Detect which cell encompasses the target text, then output its (X, Y) center coordinate. 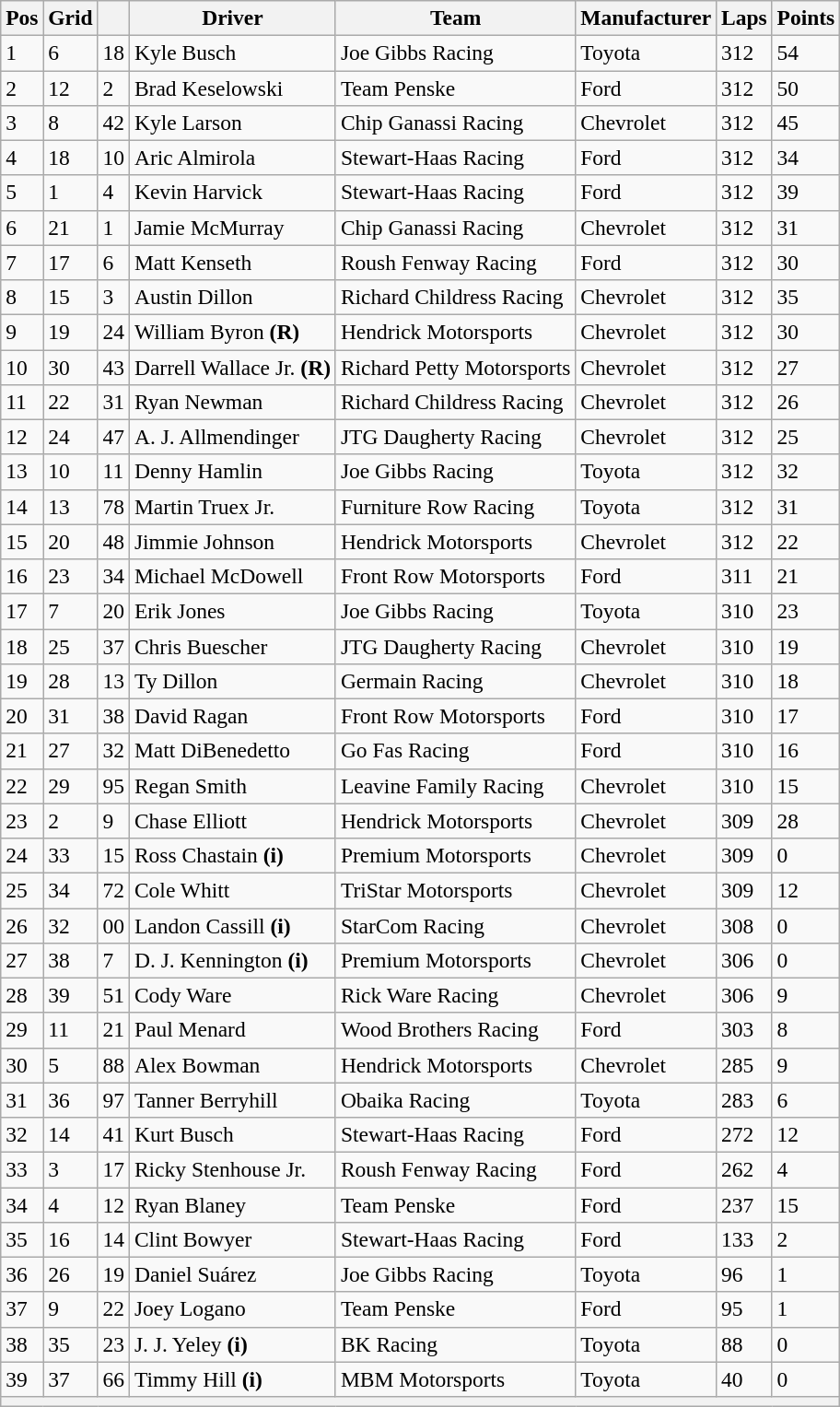
00 (113, 925)
78 (113, 507)
StarCom Racing (455, 925)
54 (806, 53)
Chris Buescher (232, 646)
Michael McDowell (232, 576)
Brad Keselowski (232, 88)
43 (113, 367)
51 (113, 995)
Daniel Suárez (232, 1274)
40 (744, 1379)
Austin Dillon (232, 297)
262 (744, 1169)
97 (113, 1100)
50 (806, 88)
J. J. Yeley (i) (232, 1344)
Kyle Larson (232, 123)
47 (113, 437)
Wood Brothers Racing (455, 1030)
285 (744, 1065)
Cody Ware (232, 995)
Cole Whitt (232, 890)
Ryan Blaney (232, 1204)
237 (744, 1204)
Driver (232, 18)
Leavine Family Racing (455, 786)
Timmy Hill (i) (232, 1379)
Ty Dillon (232, 681)
Aric Almirola (232, 158)
BK Racing (455, 1344)
Richard Petty Motorsports (455, 367)
Germain Racing (455, 681)
Team (455, 18)
Jamie McMurray (232, 228)
48 (113, 542)
Grid (70, 18)
Joey Logano (232, 1309)
D. J. Kennington (i) (232, 960)
45 (806, 123)
Kyle Busch (232, 53)
42 (113, 123)
Rick Ware Racing (455, 995)
Martin Truex Jr. (232, 507)
Furniture Row Racing (455, 507)
Paul Menard (232, 1030)
Ross Chastain (i) (232, 855)
Jimmie Johnson (232, 542)
311 (744, 576)
308 (744, 925)
David Ragan (232, 716)
Manufacturer (647, 18)
Ryan Newman (232, 402)
Points (806, 18)
96 (744, 1274)
Landon Cassill (i) (232, 925)
Chase Elliott (232, 821)
Matt Kenseth (232, 263)
Go Fas Racing (455, 751)
A. J. Allmendinger (232, 437)
Darrell Wallace Jr. (R) (232, 367)
Erik Jones (232, 611)
William Byron (R) (232, 332)
Laps (744, 18)
Matt DiBenedetto (232, 751)
Clint Bowyer (232, 1239)
Kurt Busch (232, 1134)
MBM Motorsports (455, 1379)
Alex Bowman (232, 1065)
303 (744, 1030)
133 (744, 1239)
72 (113, 890)
Regan Smith (232, 786)
Ricky Stenhouse Jr. (232, 1169)
Kevin Harvick (232, 193)
Tanner Berryhill (232, 1100)
272 (744, 1134)
TriStar Motorsports (455, 890)
Obaika Racing (455, 1100)
66 (113, 1379)
41 (113, 1134)
Pos (22, 18)
Denny Hamlin (232, 472)
283 (744, 1100)
